Determine the [X, Y] coordinate at the center of the cell enclosing the given text.  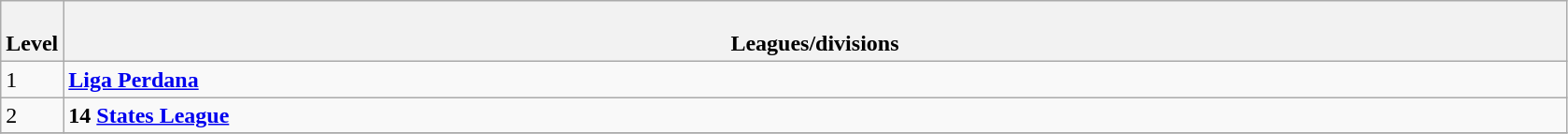
Leagues/divisions [814, 32]
Level [32, 32]
1 [32, 80]
14 States League [814, 115]
2 [32, 115]
Liga Perdana [814, 80]
